Locate the cell with the specified text and output its [x, y] center coordinate. 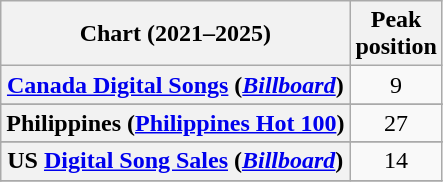
Philippines (Philippines Hot 100) [176, 123]
Peakposition [396, 34]
US Digital Song Sales (Billboard) [176, 161]
Chart (2021–2025) [176, 34]
9 [396, 85]
14 [396, 161]
27 [396, 123]
Canada Digital Songs (Billboard) [176, 85]
